Capture the cell that displays the provided text and extract its [X, Y] central coordinate. 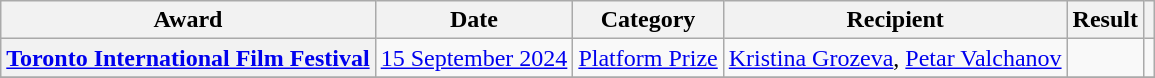
Result [1105, 20]
Award [188, 20]
Category [648, 20]
Kristina Grozeva, Petar Valchanov [895, 58]
Platform Prize [648, 58]
15 September 2024 [474, 58]
Date [474, 20]
Toronto International Film Festival [188, 58]
Recipient [895, 20]
